Output the [X, Y] coordinate of the center of the cell containing the given text.  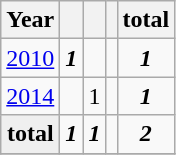
2 [146, 134]
2010 [30, 58]
2014 [30, 96]
Year [30, 20]
